Pinpoint the cell where the given text exists, returning its [X, Y] midpoint coordinate. 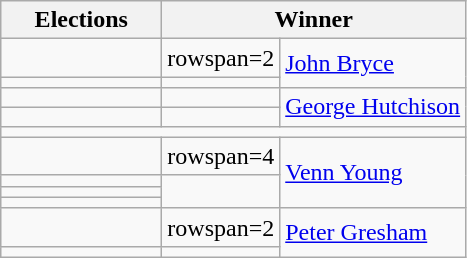
George Hutchison [373, 107]
Venn Young [373, 172]
Elections [82, 20]
Winner [314, 20]
Peter Gresham [373, 232]
rowspan=4 [221, 156]
John Bryce [373, 64]
